For the text-containing cell, return its midpoint in [x, y] coordinate format. 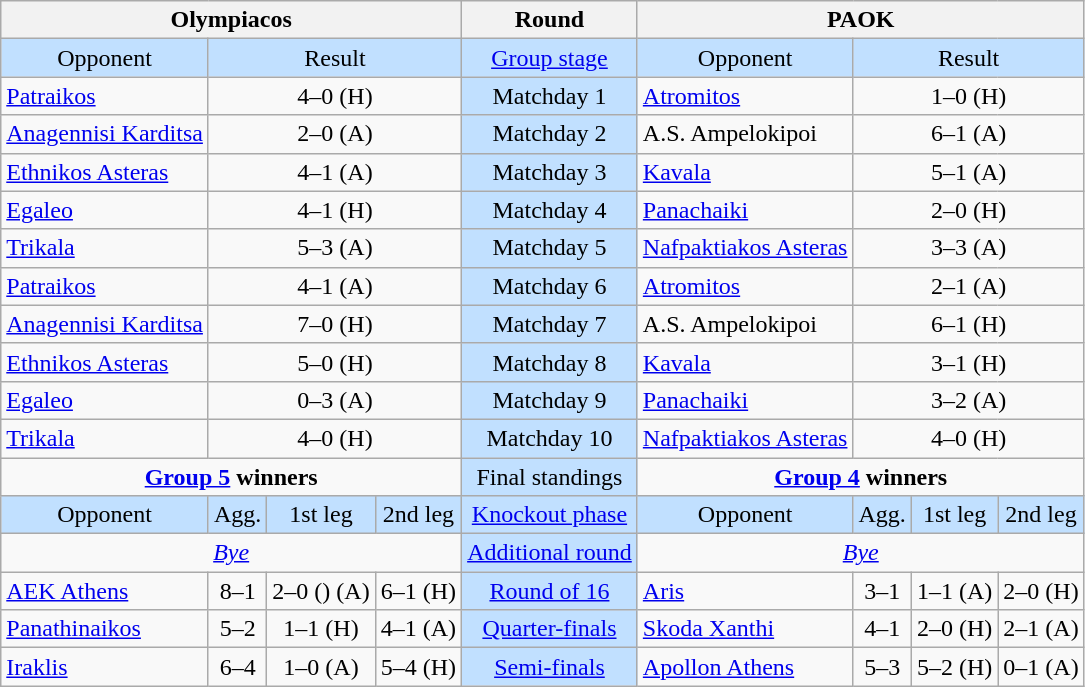
5–1 (A) [968, 172]
Round [550, 20]
2–0 (A) [334, 134]
1–0 (A) [321, 667]
3–3 (A) [968, 248]
5–2 [237, 629]
7–0 (H) [334, 324]
1–0 (H) [968, 96]
Group 5 winners [232, 477]
3–2 (A) [968, 400]
Olympiacos [232, 20]
5–3 (A) [334, 248]
Matchday 3 [550, 172]
5–2 (H) [954, 667]
5–0 (H) [334, 362]
Knockout phase [550, 515]
Final standings [550, 477]
Matchday 10 [550, 438]
4–1 (H) [334, 210]
Round of 16 [550, 591]
6–4 [237, 667]
Panathinaikos [105, 629]
Matchday 6 [550, 286]
Matchday 5 [550, 248]
Matchday 4 [550, 210]
Group 4 winners [860, 477]
Iraklis [105, 667]
1–1 (H) [321, 629]
8–1 [237, 591]
0–1 (A) [1041, 667]
Matchday 2 [550, 134]
5–3 [882, 667]
Apollon Athens [745, 667]
3–1 (H) [968, 362]
Aris [745, 591]
0–3 (A) [334, 400]
Additional round [550, 553]
Matchday 1 [550, 96]
1–1 (A) [954, 591]
2–0 () (A) [321, 591]
Semi-finals [550, 667]
6–1 (A) [968, 134]
Quarter-finals [550, 629]
PAOK [860, 20]
Matchday 7 [550, 324]
Matchday 8 [550, 362]
Group stage [550, 58]
5–4 (H) [418, 667]
AEK Athens [105, 591]
4–1 [882, 629]
3–1 [882, 591]
Matchday 9 [550, 400]
Skoda Xanthi [745, 629]
